Pinpoint the cell where the given text exists, returning its (X, Y) midpoint coordinate. 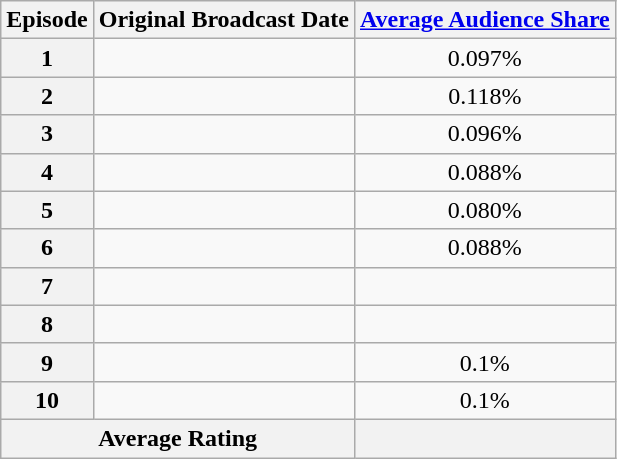
Original Broadcast Date (224, 20)
2 (47, 96)
6 (47, 248)
0.080% (484, 210)
10 (47, 400)
0.096% (484, 134)
3 (47, 134)
5 (47, 210)
9 (47, 362)
Average Audience Share (484, 20)
0.118% (484, 96)
7 (47, 286)
4 (47, 172)
0.097% (484, 58)
1 (47, 58)
Episode (47, 20)
8 (47, 324)
Average Rating (178, 438)
